Extract the (X, Y) coordinate from the center of the cell holding the provided text.  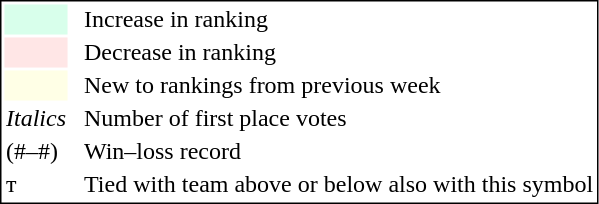
(#–#) (36, 151)
New to rankings from previous week (338, 85)
т (36, 185)
Number of first place votes (338, 119)
Tied with team above or below also with this symbol (338, 185)
Italics (36, 119)
Decrease in ranking (338, 53)
Win–loss record (338, 151)
Increase in ranking (338, 19)
